Capture the cell that displays the provided text and extract its [X, Y] central coordinate. 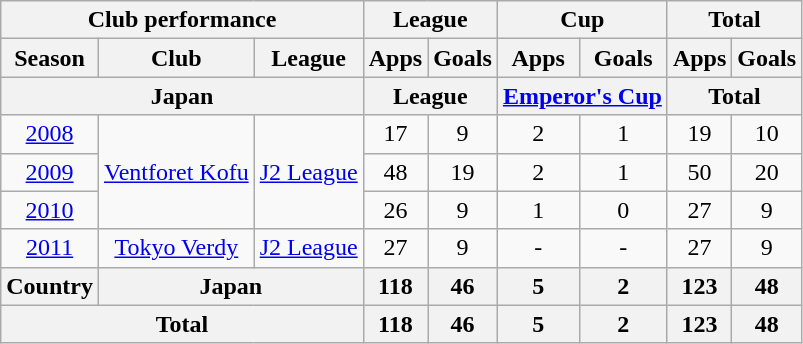
2009 [50, 172]
Club performance [182, 20]
50 [699, 172]
17 [395, 134]
0 [623, 210]
10 [767, 134]
2008 [50, 134]
2011 [50, 248]
Country [50, 286]
Tokyo Verdy [176, 248]
Cup [582, 20]
20 [767, 172]
Club [176, 58]
Season [50, 58]
Ventforet Kofu [176, 172]
Emperor's Cup [582, 96]
2010 [50, 210]
26 [395, 210]
